Capture the cell that displays the provided text and extract its [x, y] central coordinate. 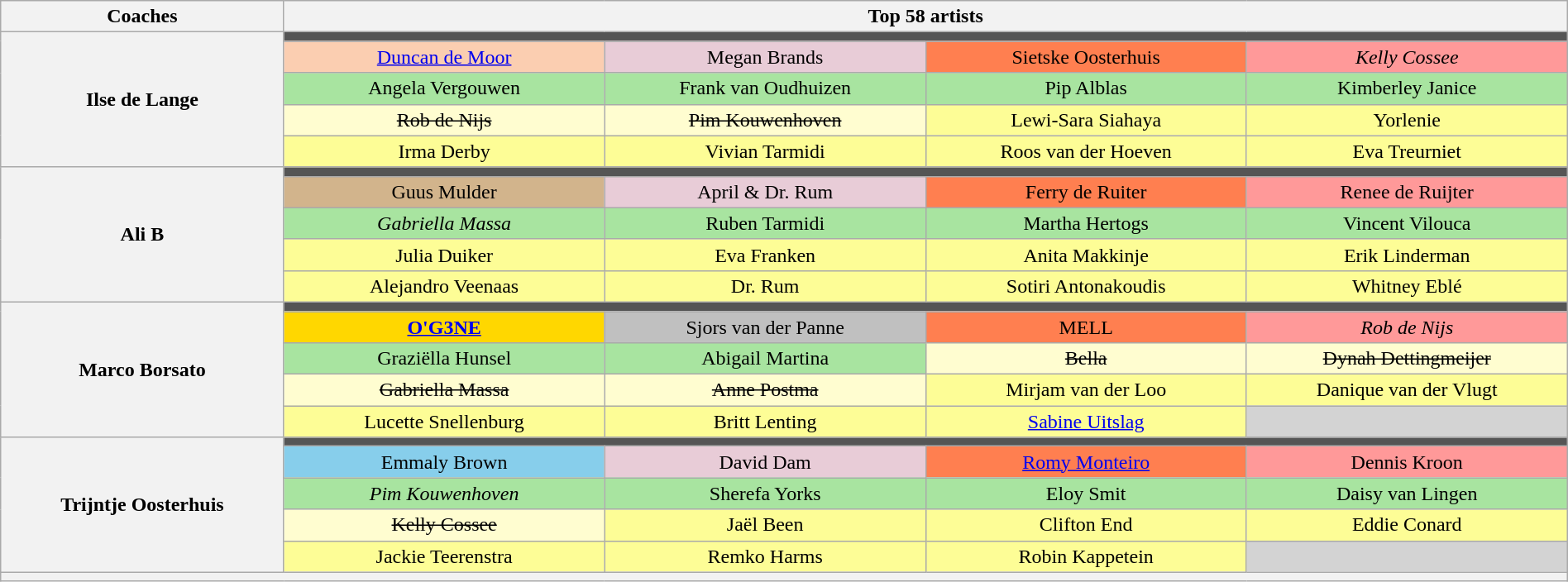
Anita Makkinje [1086, 255]
Kimberley Janice [1407, 88]
Lewi-Sara Siahaya [1086, 120]
Ferry de Ruiter [1086, 192]
Danique van der Vlugt [1407, 390]
Remko Harms [765, 556]
Whitney Eblé [1407, 286]
Daisy van Lingen [1407, 494]
Duncan de Moor [444, 57]
Graziëlla Hunsel [444, 359]
Clifton End [1086, 525]
Ruben Tarmidi [765, 223]
April & Dr. Rum [765, 192]
Sherefa Yorks [765, 494]
Angela Vergouwen [444, 88]
Anne Postma [765, 390]
David Dam [765, 462]
Coaches [142, 17]
Abigail Martina [765, 359]
Frank van Oudhuizen [765, 88]
Vivian Tarmidi [765, 151]
Jackie Teerenstra [444, 556]
Martha Hertogs [1086, 223]
Top 58 artists [925, 17]
Dynah Dettingmeijer [1407, 359]
Sotiri Antonakoudis [1086, 286]
Guus Mulder [444, 192]
Mirjam van der Loo [1086, 390]
Julia Duiker [444, 255]
Renee de Ruijter [1407, 192]
Dennis Kroon [1407, 462]
Pip Alblas [1086, 88]
Jaël Been [765, 525]
Ali B [142, 235]
Alejandro Veenaas [444, 286]
Lucette Snellenburg [444, 422]
Britt Lenting [765, 422]
Ilse de Lange [142, 99]
Vincent Vilouca [1407, 223]
Bella [1086, 359]
Eddie Conard [1407, 525]
Sjors van der Panne [765, 327]
Emmaly Brown [444, 462]
Erik Linderman [1407, 255]
Yorlenie [1407, 120]
Megan Brands [765, 57]
Marco Borsato [142, 369]
Sietske Oosterhuis [1086, 57]
O'G3NE [444, 327]
Trijntje Oosterhuis [142, 504]
Eva Treurniet [1407, 151]
Roos van der Hoeven [1086, 151]
MELL [1086, 327]
Eloy Smit [1086, 494]
Sabine Uitslag [1086, 422]
Romy Monteiro [1086, 462]
Robin Kappetein [1086, 556]
Dr. Rum [765, 286]
Irma Derby [444, 151]
Eva Franken [765, 255]
